Search for the cell housing the specified text and yield its (x, y) center coordinate. 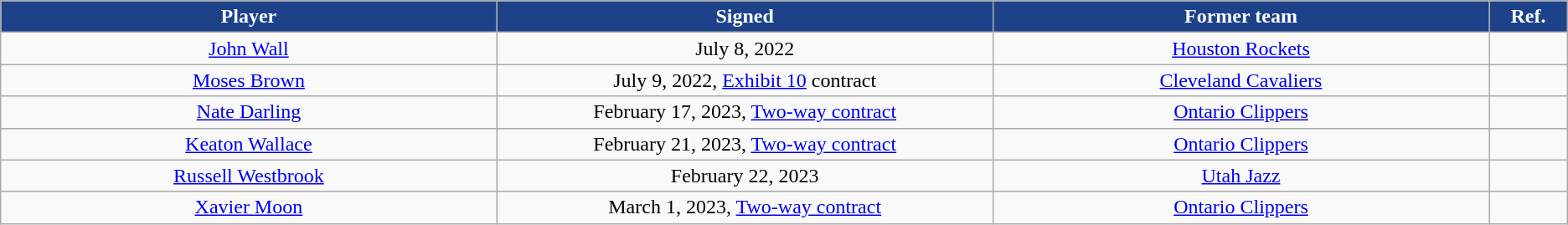
Moses Brown (249, 80)
Xavier Moon (249, 207)
Ref. (1529, 17)
John Wall (249, 49)
February 21, 2023, Two-way contract (745, 144)
Utah Jazz (1240, 176)
March 1, 2023, Two-way contract (745, 207)
Player (249, 17)
July 8, 2022 (745, 49)
July 9, 2022, Exhibit 10 contract (745, 80)
Keaton Wallace (249, 144)
Cleveland Cavaliers (1240, 80)
Signed (745, 17)
Nate Darling (249, 112)
February 22, 2023 (745, 176)
Former team (1240, 17)
February 17, 2023, Two-way contract (745, 112)
Houston Rockets (1240, 49)
Russell Westbrook (249, 176)
